Pinpoint the cell where the given text exists, returning its (X, Y) midpoint coordinate. 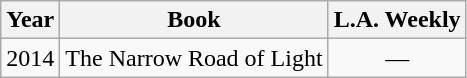
2014 (30, 58)
Year (30, 20)
The Narrow Road of Light (194, 58)
— (397, 58)
L.A. Weekly (397, 20)
Book (194, 20)
